Detect which cell encompasses the target text, then output its (X, Y) center coordinate. 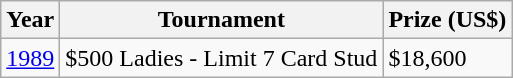
Year (30, 20)
$18,600 (448, 58)
$500 Ladies - Limit 7 Card Stud (222, 58)
Prize (US$) (448, 20)
Tournament (222, 20)
1989 (30, 58)
